Pinpoint the cell where the given text exists, returning its [X, Y] midpoint coordinate. 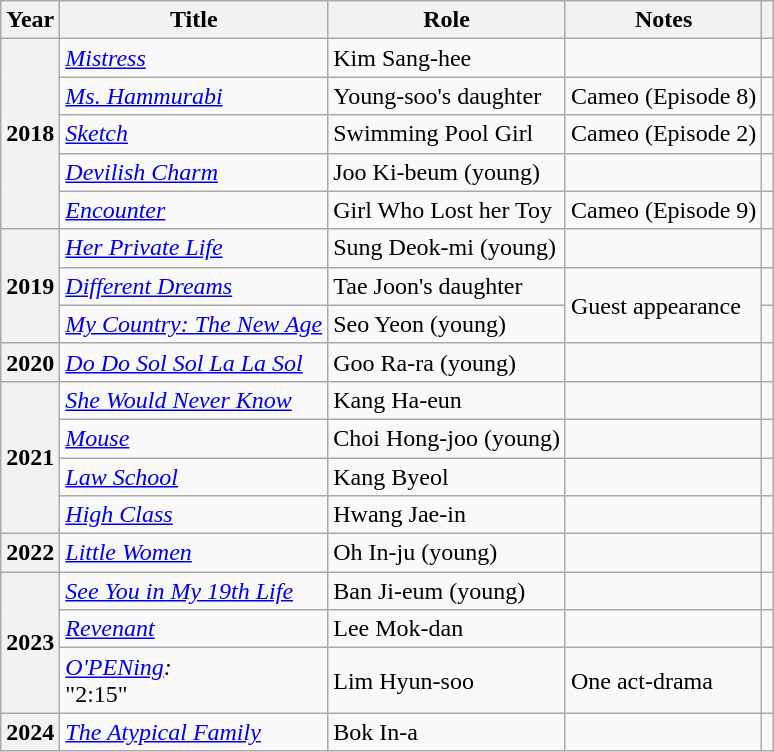
Girl Who Lost her Toy [447, 210]
Cameo (Episode 2) [663, 134]
Notes [663, 20]
Cameo (Episode 8) [663, 96]
Cameo (Episode 9) [663, 210]
The Atypical Family [194, 732]
2018 [30, 134]
Sketch [194, 134]
Bok In-a [447, 732]
Seo Yeon (young) [447, 324]
Kang Byeol [447, 477]
Kim Sang-hee [447, 58]
2024 [30, 732]
Law School [194, 477]
Oh In-ju (young) [447, 553]
One act-drama [663, 680]
2019 [30, 286]
Different Dreams [194, 286]
Mouse [194, 438]
Her Private Life [194, 248]
O'PENing:"2:15" [194, 680]
High Class [194, 515]
Joo Ki-beum (young) [447, 172]
She Would Never Know [194, 400]
My Country: The New Age [194, 324]
Hwang Jae-in [447, 515]
Goo Ra-ra (young) [447, 362]
Ban Ji-eum (young) [447, 591]
Choi Hong-joo (young) [447, 438]
Sung Deok-mi (young) [447, 248]
Lee Mok-dan [447, 629]
Young-soo's daughter [447, 96]
Mistress [194, 58]
Revenant [194, 629]
Do Do Sol Sol La La Sol [194, 362]
Little Women [194, 553]
Year [30, 20]
Devilish Charm [194, 172]
Tae Joon's daughter [447, 286]
Guest appearance [663, 305]
See You in My 19th Life [194, 591]
Lim Hyun-soo [447, 680]
2021 [30, 457]
Title [194, 20]
Kang Ha-eun [447, 400]
Ms. Hammurabi [194, 96]
Swimming Pool Girl [447, 134]
Encounter [194, 210]
2022 [30, 553]
2020 [30, 362]
Role [447, 20]
2023 [30, 642]
